Search for the cell housing the specified text and yield its (X, Y) center coordinate. 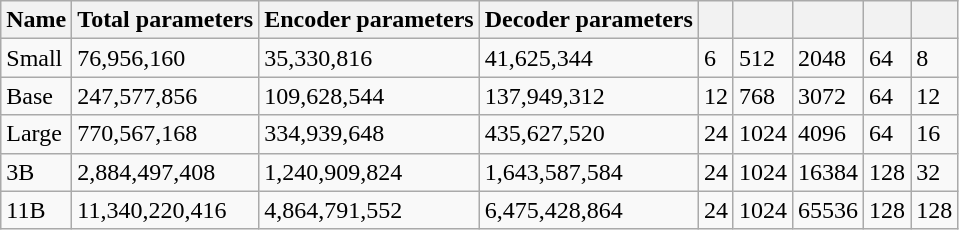
3B (36, 172)
768 (762, 96)
4096 (828, 134)
109,628,544 (370, 96)
137,949,312 (588, 96)
Base (36, 96)
770,567,168 (166, 134)
1,643,587,584 (588, 172)
Name (36, 20)
6 (716, 58)
2048 (828, 58)
41,625,344 (588, 58)
1,240,909,824 (370, 172)
76,956,160 (166, 58)
Encoder parameters (370, 20)
247,577,856 (166, 96)
65536 (828, 210)
35,330,816 (370, 58)
11,340,220,416 (166, 210)
Large (36, 134)
8 (934, 58)
4,864,791,552 (370, 210)
16 (934, 134)
6,475,428,864 (588, 210)
2,884,497,408 (166, 172)
Total parameters (166, 20)
16384 (828, 172)
435,627,520 (588, 134)
11B (36, 210)
Small (36, 58)
512 (762, 58)
32 (934, 172)
Decoder parameters (588, 20)
334,939,648 (370, 134)
3072 (828, 96)
